Detect which cell encompasses the target text, then output its [x, y] center coordinate. 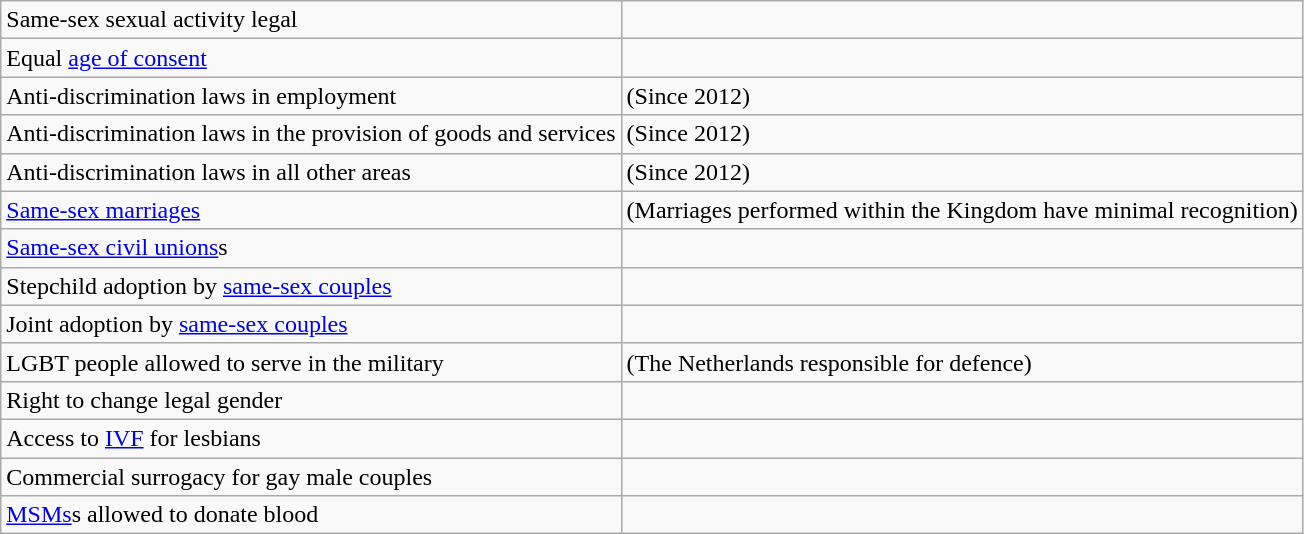
Same-sex civil unionss [311, 248]
LGBT people allowed to serve in the military [311, 362]
Joint adoption by same-sex couples [311, 324]
MSMss allowed to donate blood [311, 515]
Stepchild adoption by same-sex couples [311, 286]
Anti-discrimination laws in all other areas [311, 172]
Equal age of consent [311, 58]
Right to change legal gender [311, 400]
Same-sex sexual activity legal [311, 20]
Commercial surrogacy for gay male couples [311, 477]
Anti-discrimination laws in the provision of goods and services [311, 134]
Anti-discrimination laws in employment [311, 96]
Same-sex marriages [311, 210]
(Marriages performed within the Kingdom have minimal recognition) [962, 210]
Access to IVF for lesbians [311, 438]
(The Netherlands responsible for defence) [962, 362]
